From the cell containing the given text, extract its center point as (x, y) coordinate. 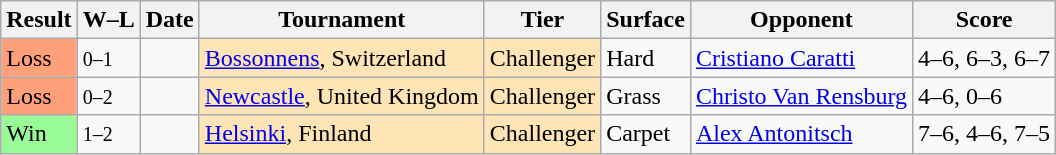
4–6, 0–6 (984, 96)
Grass (646, 96)
Win (39, 134)
Tournament (342, 20)
0–2 (108, 96)
Score (984, 20)
7–6, 4–6, 7–5 (984, 134)
0–1 (108, 58)
Hard (646, 58)
Helsinki, Finland (342, 134)
W–L (108, 20)
Bossonnens, Switzerland (342, 58)
Cristiano Caratti (801, 58)
Carpet (646, 134)
1–2 (108, 134)
Surface (646, 20)
Newcastle, United Kingdom (342, 96)
Date (170, 20)
Opponent (801, 20)
Tier (542, 20)
4–6, 6–3, 6–7 (984, 58)
Christo Van Rensburg (801, 96)
Alex Antonitsch (801, 134)
Result (39, 20)
